Determine the (X, Y) coordinate at the center of the cell enclosing the given text.  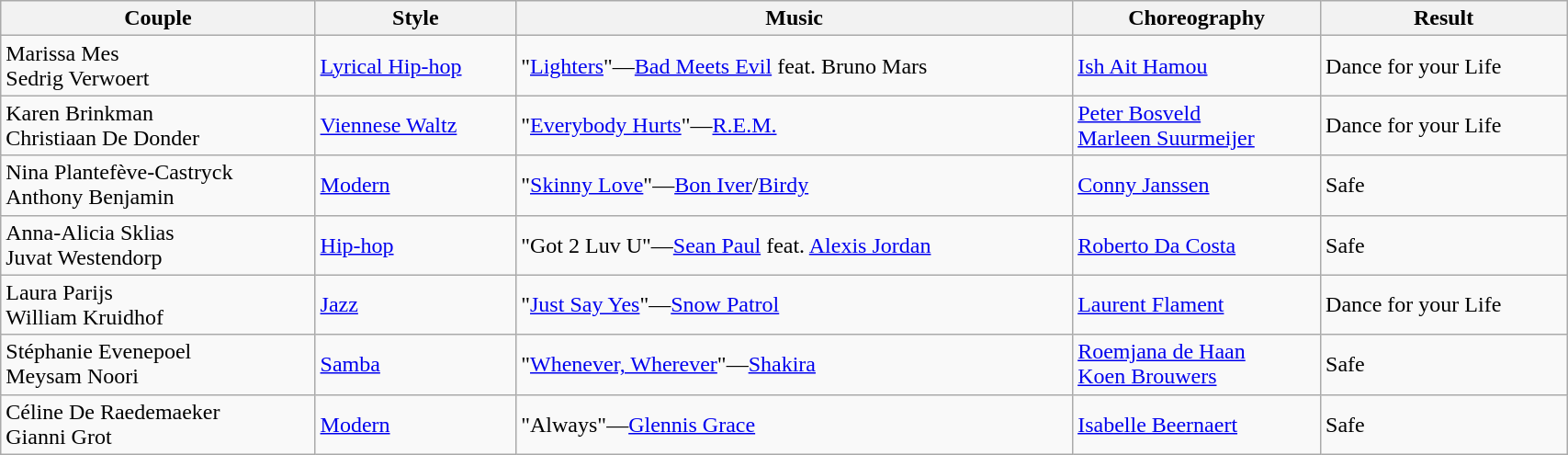
Lyrical Hip-hop (415, 66)
Nina Plantefève-CastryckAnthony Benjamin (158, 186)
"Just Say Yes"—Snow Patrol (795, 305)
Jazz (415, 305)
Céline De RaedemaekerGianni Grot (158, 425)
Result (1444, 18)
Peter BosveldMarleen Suurmeijer (1197, 125)
"Whenever, Wherever"—Shakira (795, 364)
Isabelle Beernaert (1197, 425)
Roberto Da Costa (1197, 245)
Stéphanie EvenepoelMeysam Noori (158, 364)
Viennese Waltz (415, 125)
Couple (158, 18)
Choreography (1197, 18)
Laurent Flament (1197, 305)
Karen BrinkmanChristiaan De Donder (158, 125)
"Everybody Hurts"—R.E.M. (795, 125)
Anna-Alicia SkliasJuvat Westendorp (158, 245)
Samba (415, 364)
Laura ParijsWilliam Kruidhof (158, 305)
Hip-hop (415, 245)
Conny Janssen (1197, 186)
Ish Ait Hamou (1197, 66)
Roemjana de HaanKoen Brouwers (1197, 364)
"Lighters"—Bad Meets Evil feat. Bruno Mars (795, 66)
Style (415, 18)
Music (795, 18)
Marissa MesSedrig Verwoert (158, 66)
"Always"—Glennis Grace (795, 425)
"Skinny Love"—Bon Iver/Birdy (795, 186)
"Got 2 Luv U"—Sean Paul feat. Alexis Jordan (795, 245)
